Identify which cell holds the provided text, then report its (x, y) central coordinate. 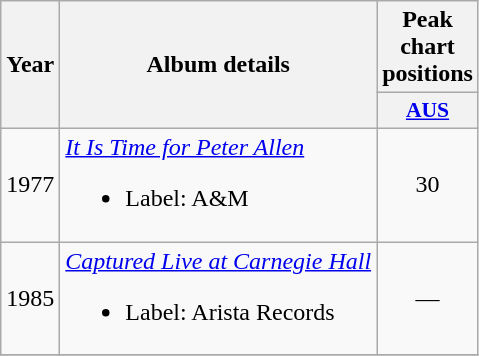
Album details (218, 65)
It Is Time for Peter AllenLabel: A&M (218, 184)
Year (30, 65)
— (428, 298)
1985 (30, 298)
30 (428, 184)
Peak chart positions (428, 47)
Captured Live at Carnegie HallLabel: Arista Records (218, 298)
1977 (30, 184)
AUS (428, 111)
